For the text-containing cell, return its midpoint in [X, Y] coordinate format. 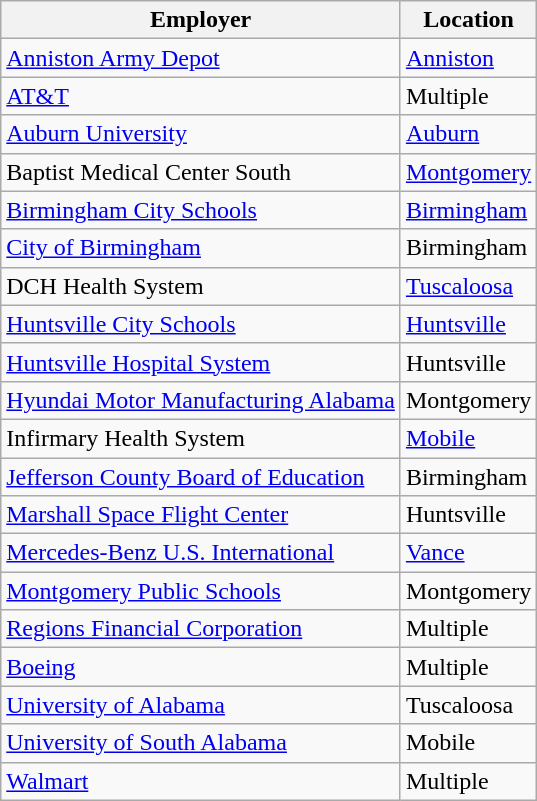
Huntsville Hospital System [201, 362]
Auburn [468, 134]
Marshall Space Flight Center [201, 515]
University of South Alabama [201, 743]
Auburn University [201, 134]
Location [468, 20]
Employer [201, 20]
Birmingham City Schools [201, 210]
Mercedes-Benz U.S. International [201, 553]
Boeing [201, 667]
DCH Health System [201, 286]
Walmart [201, 781]
City of Birmingham [201, 248]
Infirmary Health System [201, 438]
University of Alabama [201, 705]
Vance [468, 553]
Anniston Army Depot [201, 58]
Anniston [468, 58]
Jefferson County Board of Education [201, 477]
AT&T [201, 96]
Baptist Medical Center South [201, 172]
Huntsville City Schools [201, 324]
Montgomery Public Schools [201, 591]
Hyundai Motor Manufacturing Alabama [201, 400]
Regions Financial Corporation [201, 629]
